Scan for the cell matching the given text and deliver its (x, y) coordinate at center. 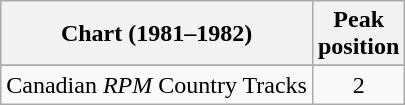
Chart (1981–1982) (157, 34)
2 (358, 85)
Peakposition (358, 34)
Canadian RPM Country Tracks (157, 85)
